Scan for the cell matching the given text and deliver its [x, y] coordinate at center. 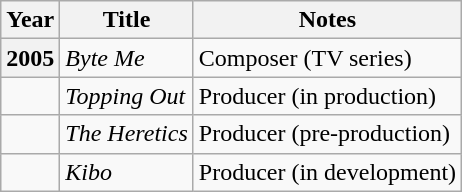
Title [126, 20]
Topping Out [126, 96]
Producer (in development) [327, 172]
Composer (TV series) [327, 58]
Year [30, 20]
Notes [327, 20]
Producer (in production) [327, 96]
The Heretics [126, 134]
Byte Me [126, 58]
Producer (pre-production) [327, 134]
Kibo [126, 172]
2005 [30, 58]
